Output the [X, Y] coordinate of the center of the cell containing the given text.  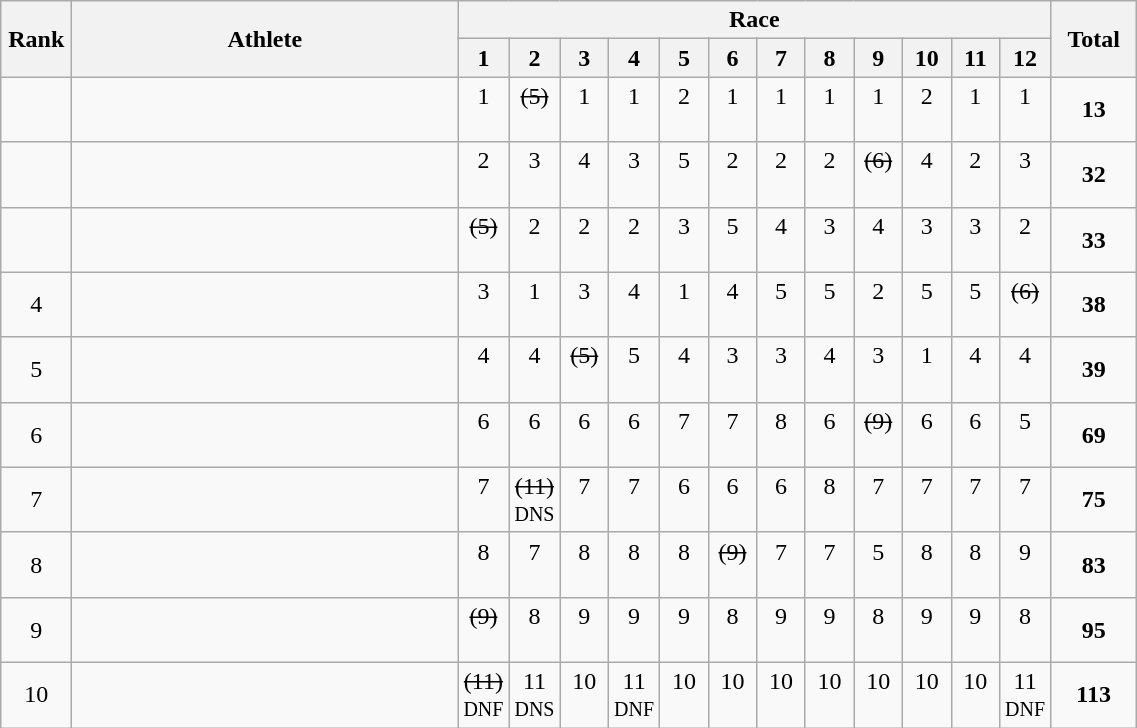
Rank [36, 39]
69 [1094, 434]
Race [754, 20]
11DNS [534, 694]
Total [1094, 39]
113 [1094, 694]
83 [1094, 564]
32 [1094, 174]
38 [1094, 304]
75 [1094, 500]
11 [976, 58]
13 [1094, 110]
39 [1094, 370]
(11)DNS [534, 500]
(11)DNF [484, 694]
Athlete [265, 39]
33 [1094, 240]
12 [1026, 58]
95 [1094, 630]
